Scan for the cell matching the given text and deliver its [X, Y] coordinate at center. 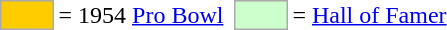
= 1954 Pro Bowl [141, 15]
